For the text-containing cell, return its midpoint in (x, y) coordinate format. 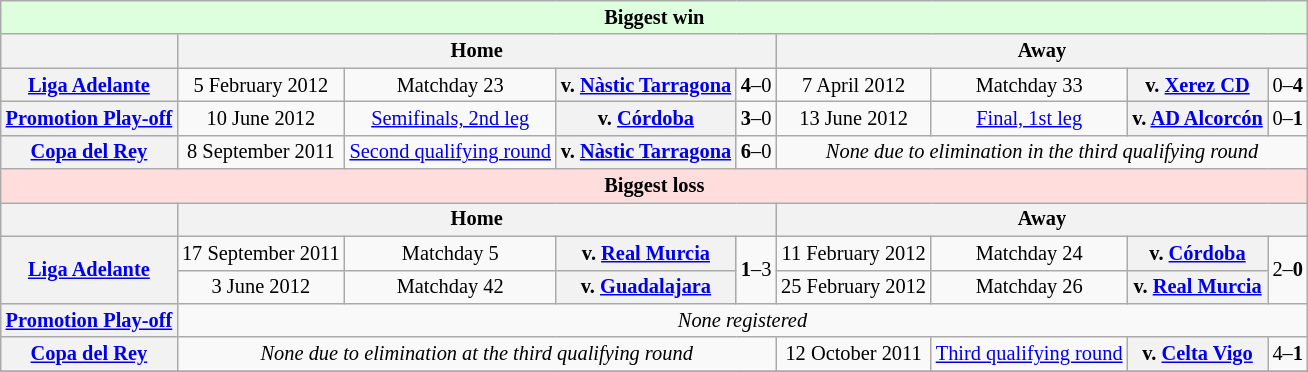
7 April 2012 (854, 85)
Matchday 24 (1030, 253)
None registered (742, 320)
6–0 (756, 152)
v. Celta Vigo (1197, 354)
Third qualifying round (1030, 354)
8 September 2011 (260, 152)
11 February 2012 (854, 253)
Biggest win (654, 17)
Matchday 33 (1030, 85)
3–0 (756, 118)
v. Guadalajara (646, 287)
Final, 1st leg (1030, 118)
Biggest loss (654, 186)
0–1 (1288, 118)
Semifinals, 2nd leg (450, 118)
1–3 (756, 270)
5 February 2012 (260, 85)
4–0 (756, 85)
Matchday 5 (450, 253)
13 June 2012 (854, 118)
10 June 2012 (260, 118)
v. Xerez CD (1197, 85)
4–1 (1288, 354)
12 October 2011 (854, 354)
3 June 2012 (260, 287)
Matchday 23 (450, 85)
25 February 2012 (854, 287)
Matchday 26 (1030, 287)
v. AD Alcorcón (1197, 118)
0–4 (1288, 85)
None due to elimination in the third qualifying round (1042, 152)
Second qualifying round (450, 152)
2–0 (1288, 270)
Matchday 42 (450, 287)
17 September 2011 (260, 253)
None due to elimination at the third qualifying round (476, 354)
